Pinpoint the cell where the given text exists, returning its [X, Y] midpoint coordinate. 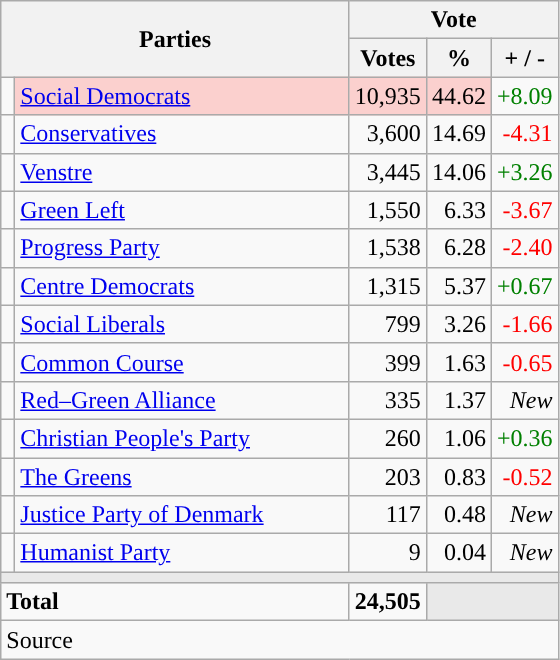
0.83 [458, 477]
Total [176, 602]
Vote [454, 20]
44.62 [458, 96]
6.33 [458, 210]
399 [388, 362]
117 [388, 515]
Humanist Party [182, 553]
Source [280, 640]
24,505 [388, 602]
Justice Party of Denmark [182, 515]
0.48 [458, 515]
Progress Party [182, 248]
-1.66 [524, 324]
+ / - [524, 58]
-2.40 [524, 248]
Parties [176, 39]
Venstre [182, 172]
1.63 [458, 362]
Red–Green Alliance [182, 400]
-4.31 [524, 134]
+8.09 [524, 96]
260 [388, 438]
1.37 [458, 400]
Common Course [182, 362]
3,445 [388, 172]
+0.67 [524, 286]
Conservatives [182, 134]
1,538 [388, 248]
10,935 [388, 96]
Christian People's Party [182, 438]
0.04 [458, 553]
Green Left [182, 210]
% [458, 58]
3,600 [388, 134]
+0.36 [524, 438]
14.06 [458, 172]
Social Democrats [182, 96]
5.37 [458, 286]
1,315 [388, 286]
14.69 [458, 134]
-3.67 [524, 210]
1,550 [388, 210]
335 [388, 400]
-0.65 [524, 362]
-0.52 [524, 477]
3.26 [458, 324]
1.06 [458, 438]
The Greens [182, 477]
Social Liberals [182, 324]
9 [388, 553]
+3.26 [524, 172]
Votes [388, 58]
203 [388, 477]
799 [388, 324]
6.28 [458, 248]
Centre Democrats [182, 286]
